Provide the [x, y] coordinate of the cell's center where the given text is located.  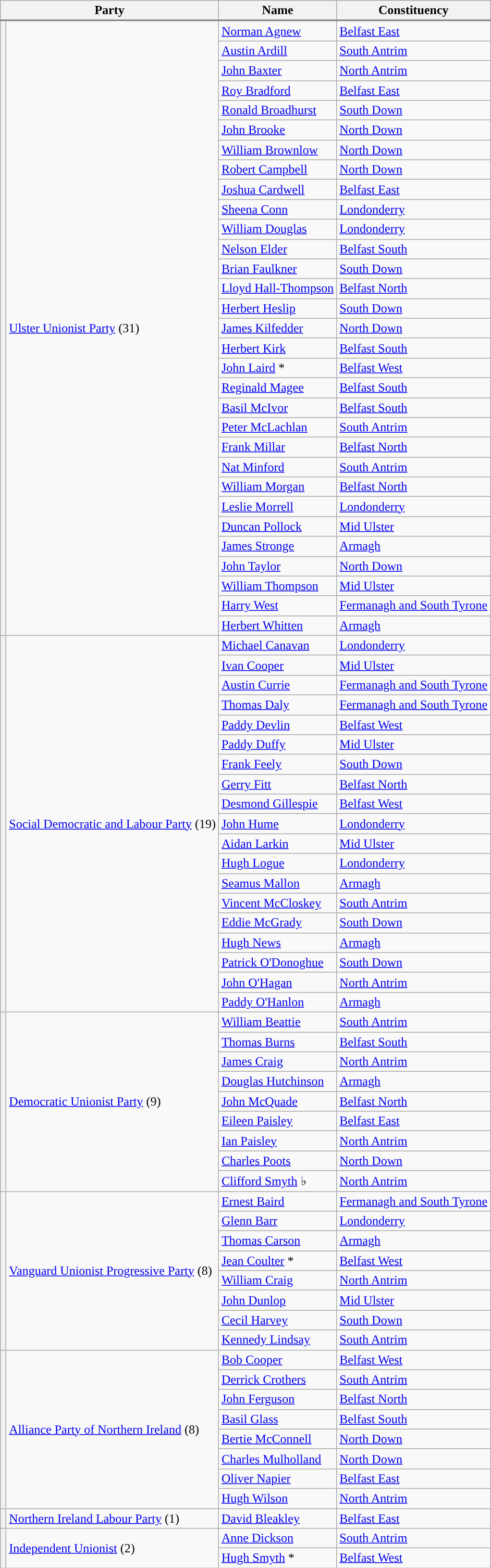
John Taylor [277, 566]
Thomas Burns [277, 1042]
Desmond Gillespie [277, 804]
James Craig [277, 1062]
Kennedy Lindsay [277, 1340]
David Bleakley [277, 1518]
Charles Mulholland [277, 1459]
Charles Poots [277, 1161]
Jean Coulter * [277, 1261]
Thomas Daly [277, 705]
William Craig [277, 1281]
Democratic Unionist Party (9) [113, 1101]
Michael Canavan [277, 645]
Herbert Whitten [277, 625]
Alliance Party of Northern Ireland (8) [113, 1429]
William Douglas [277, 229]
Cecil Harvey [277, 1320]
Northern Ireland Labour Party (1) [113, 1518]
James Kilfedder [277, 328]
Hugh Wilson [277, 1498]
Robert Campbell [277, 170]
Paddy Devlin [277, 724]
Basil McIvor [277, 408]
Herbert Kirk [277, 348]
Sheena Conn [277, 209]
Ernest Baird [277, 1201]
Roy Bradford [277, 90]
Peter McLachlan [277, 428]
Basil Glass [277, 1419]
Derrick Crothers [277, 1379]
Bertie McConnell [277, 1439]
Glenn Barr [277, 1221]
Nat Minford [277, 467]
Norman Agnew [277, 31]
Aidan Larkin [277, 844]
William Thompson [277, 586]
Brian Faulkner [277, 269]
Name [277, 10]
Frank Feely [277, 764]
Paddy Duffy [277, 745]
Oliver Napier [277, 1478]
James Stronge [277, 546]
John Hume [277, 824]
Hugh News [277, 943]
Party [109, 10]
Vanguard Unionist Progressive Party (8) [113, 1271]
Frank Millar [277, 447]
Harry West [277, 606]
John McQuade [277, 1101]
Austin Currie [277, 685]
Anne Dickson [277, 1538]
Ivan Cooper [277, 665]
Ronald Broadhurst [277, 110]
Seamus Mallon [277, 883]
Eileen Paisley [277, 1121]
Ulster Unionist Party (31) [113, 328]
John Brooke [277, 130]
Hugh Smyth * [277, 1558]
Herbert Heslip [277, 308]
William Morgan [277, 487]
Bob Cooper [277, 1360]
John Dunlop [277, 1300]
Lloyd Hall-Thompson [277, 288]
Clifford Smyth ♭ [277, 1181]
Thomas Carson [277, 1241]
Independent Unionist (2) [113, 1548]
Gerry Fitt [277, 784]
Constituency [414, 10]
John Laird * [277, 368]
Reginald Magee [277, 387]
John O'Hagan [277, 982]
Douglas Hutchinson [277, 1082]
Eddie McGrady [277, 923]
Ian Paisley [277, 1141]
Leslie Morrell [277, 507]
John Ferguson [277, 1399]
Paddy O'Hanlon [277, 1002]
Joshua Cardwell [277, 190]
Social Democratic and Labour Party (19) [113, 824]
Nelson Elder [277, 249]
William Brownlow [277, 150]
William Beattie [277, 1022]
John Baxter [277, 70]
Duncan Pollock [277, 526]
Austin Ardill [277, 51]
Vincent McCloskey [277, 903]
Hugh Logue [277, 863]
Patrick O'Donoghue [277, 962]
